Detect which cell encompasses the target text, then output its (X, Y) center coordinate. 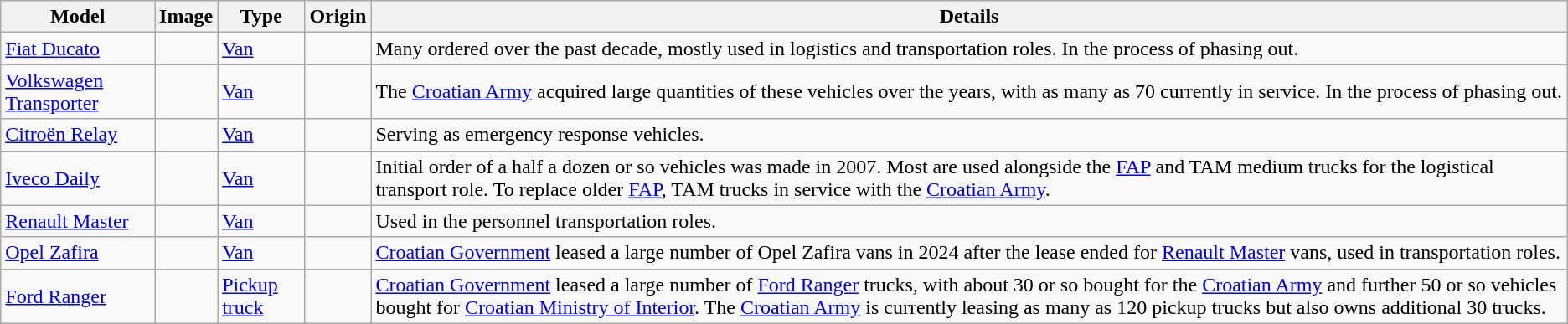
Serving as emergency response vehicles. (969, 135)
Citroën Relay (78, 135)
Ford Ranger (78, 296)
Volkswagen Transporter (78, 92)
Croatian Government leased a large number of Opel Zafira vans in 2024 after the lease ended for Renault Master vans, used in transportation roles. (969, 253)
Type (261, 17)
Pickup truck (261, 296)
Opel Zafira (78, 253)
Renault Master (78, 221)
Used in the personnel transportation roles. (969, 221)
Image (186, 17)
The Croatian Army acquired large quantities of these vehicles over the years, with as many as 70 currently in service. In the process of phasing out. (969, 92)
Fiat Ducato (78, 49)
Details (969, 17)
Model (78, 17)
Iveco Daily (78, 177)
Many ordered over the past decade, mostly used in logistics and transportation roles. In the process of phasing out. (969, 49)
Origin (338, 17)
